Find where the given text appears and provide that cell's center as [x, y] coordinate. 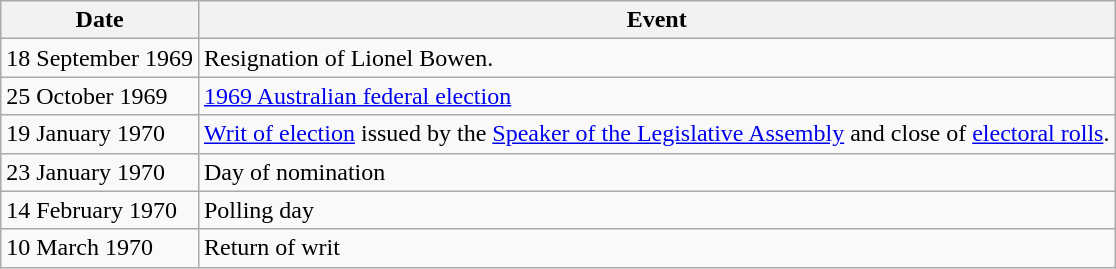
Writ of election issued by the Speaker of the Legislative Assembly and close of electoral rolls. [656, 134]
23 January 1970 [100, 172]
Date [100, 20]
18 September 1969 [100, 58]
Day of nomination [656, 172]
14 February 1970 [100, 210]
1969 Australian federal election [656, 96]
25 October 1969 [100, 96]
Polling day [656, 210]
Return of writ [656, 248]
19 January 1970 [100, 134]
Event [656, 20]
Resignation of Lionel Bowen. [656, 58]
10 March 1970 [100, 248]
